From the cell containing the given text, extract its center point as [x, y] coordinate. 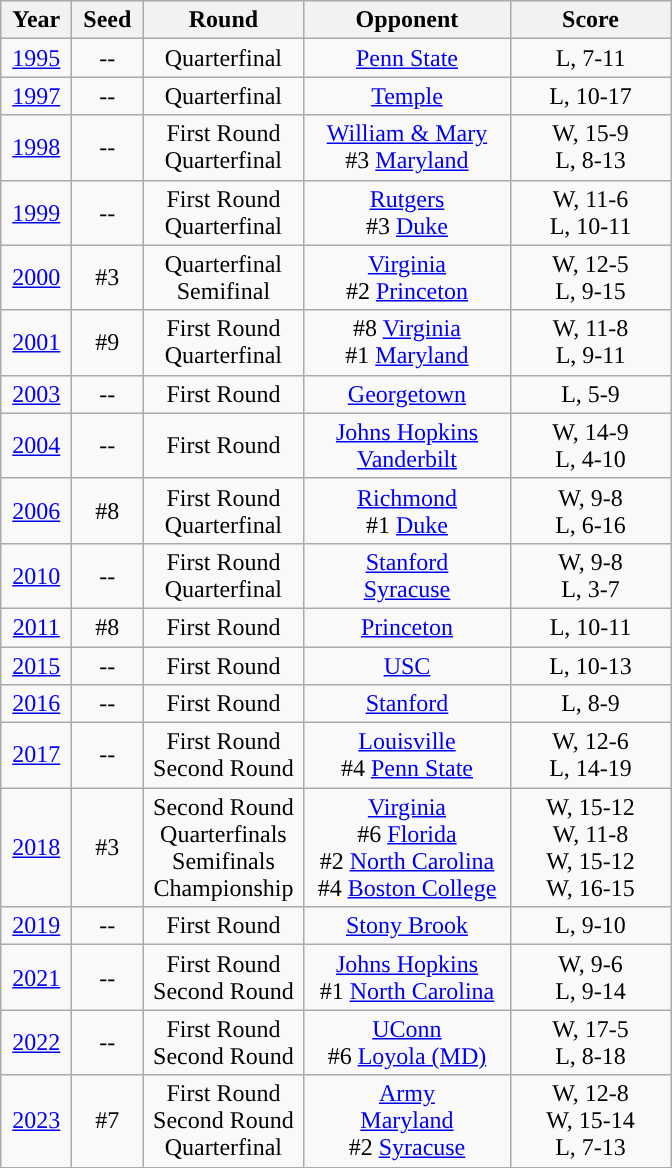
W, 9-8L, 3-7 [590, 576]
2000 [36, 278]
W, 17-5L, 8-18 [590, 1042]
2018 [36, 848]
1998 [36, 148]
1999 [36, 212]
L, 10-11 [590, 627]
2010 [36, 576]
2017 [36, 756]
Rutgers#3 Duke [407, 212]
W, 9-6L, 9-14 [590, 978]
L, 10-17 [590, 96]
#8 Virginia#1 Maryland [407, 342]
2019 [36, 926]
W, 9-8L, 6-16 [590, 510]
Seed [108, 20]
Louisville#4 Penn State [407, 756]
2021 [36, 978]
2004 [36, 446]
W, 12-5L, 9-15 [590, 278]
2015 [36, 665]
W, 11-6L, 10-11 [590, 212]
First RoundSecond RoundQuarterfinal [224, 1121]
2011 [36, 627]
Year [36, 20]
Temple [407, 96]
2016 [36, 704]
L, 5-9 [590, 394]
ArmyMaryland#2 Syracuse [407, 1121]
William & Mary#3 Maryland [407, 148]
Opponent [407, 20]
Princeton [407, 627]
Virginia#2 Princeton [407, 278]
QuarterfinalSemifinal [224, 278]
Stony Brook [407, 926]
L, 7-11 [590, 58]
W, 12-6L, 14-19 [590, 756]
Georgetown [407, 394]
Score [590, 20]
USC [407, 665]
1997 [36, 96]
L, 10-13 [590, 665]
L, 8-9 [590, 704]
#9 [108, 342]
2023 [36, 1121]
Johns HopkinsVanderbilt [407, 446]
Stanford [407, 704]
Richmond#1 Duke [407, 510]
W, 14-9L, 4-10 [590, 446]
Round [224, 20]
2006 [36, 510]
W, 11-8L, 9-11 [590, 342]
UConn#6 Loyola (MD) [407, 1042]
L, 9-10 [590, 926]
W, 15-12W, 11-8W, 15-12 W, 16-15 [590, 848]
W, 12-8W, 15-14L, 7-13 [590, 1121]
#7 [108, 1121]
2003 [36, 394]
2022 [36, 1042]
Second RoundQuarterfinalsSemifinalsChampionship [224, 848]
2001 [36, 342]
Virginia #6 Florida #2 North Carolina #4 Boston College [407, 848]
1995 [36, 58]
W, 15-9L, 8-13 [590, 148]
Johns Hopkins#1 North Carolina [407, 978]
StanfordSyracuse [407, 576]
Penn State [407, 58]
